Find where the given text appears and provide that cell's center as [X, Y] coordinate. 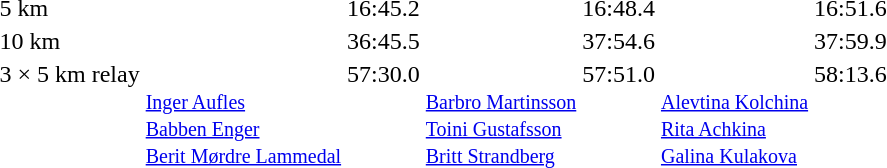
37:54.6 [619, 41]
36:45.5 [384, 41]
